Pinpoint the cell where the given text exists, returning its [X, Y] midpoint coordinate. 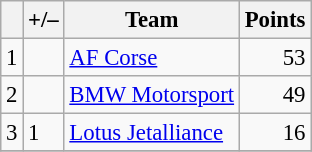
53 [274, 58]
Team [152, 20]
+/– [44, 20]
16 [274, 133]
3 [12, 133]
49 [274, 95]
Points [274, 20]
2 [12, 95]
AF Corse [152, 58]
Lotus Jetalliance [152, 133]
BMW Motorsport [152, 95]
